Provide the (X, Y) coordinate of the cell's center where the given text is located.  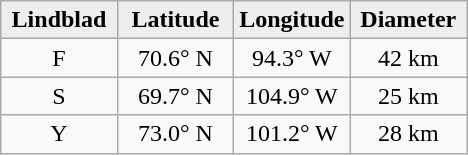
Longitude (292, 20)
42 km (408, 58)
Y (59, 134)
104.9° W (292, 96)
94.3° W (292, 58)
Lindblad (59, 20)
69.7° N (175, 96)
28 km (408, 134)
Diameter (408, 20)
25 km (408, 96)
101.2° W (292, 134)
S (59, 96)
Latitude (175, 20)
73.0° N (175, 134)
70.6° N (175, 58)
F (59, 58)
